Detect which cell encompasses the target text, then output its [X, Y] center coordinate. 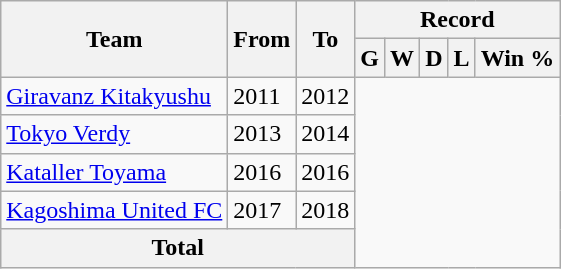
2012 [326, 96]
W [402, 58]
L [462, 58]
Kataller Toyama [114, 172]
D [434, 58]
To [326, 39]
2013 [262, 134]
Total [178, 248]
2014 [326, 134]
2017 [262, 210]
Giravanz Kitakyushu [114, 96]
From [262, 39]
Team [114, 39]
2011 [262, 96]
G [370, 58]
Tokyo Verdy [114, 134]
Kagoshima United FC [114, 210]
2018 [326, 210]
Win % [518, 58]
Record [458, 20]
